Determine the [X, Y] coordinate at the center of the cell enclosing the given text.  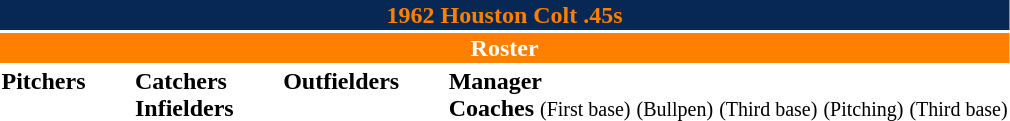
1962 Houston Colt .45s [504, 15]
Roster [504, 48]
